Determine the [X, Y] coordinate at the center of the cell enclosing the given text.  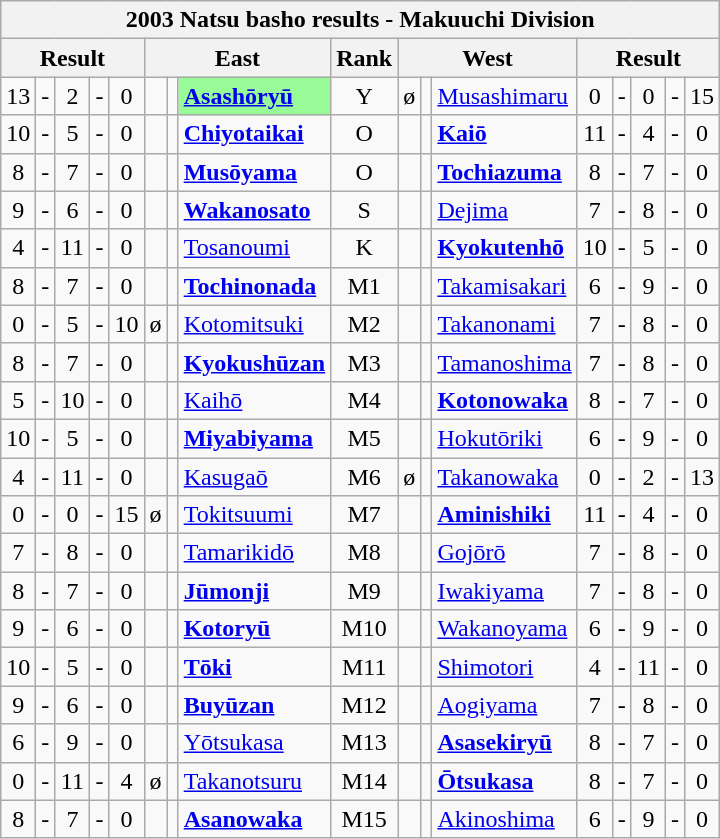
Y [364, 96]
West [488, 58]
Kaiō [504, 134]
Takamisakari [504, 286]
M4 [364, 400]
Takanotsuru [254, 781]
K [364, 248]
M14 [364, 781]
Asanowaka [254, 819]
Buyūzan [254, 705]
Tamarikidō [254, 553]
Kaihō [254, 400]
Asashōryū [254, 96]
M13 [364, 743]
Hokutōriki [504, 438]
Kotomitsuki [254, 324]
M9 [364, 591]
Aogiyama [504, 705]
Tamanoshima [504, 362]
Musashimaru [504, 96]
Wakanoyama [504, 629]
Takanowaka [504, 477]
S [364, 210]
Shimotori [504, 667]
Wakanosato [254, 210]
Dejima [504, 210]
M15 [364, 819]
Kotoryū [254, 629]
Musōyama [254, 172]
M6 [364, 477]
Takanonami [504, 324]
Asasekiryū [504, 743]
Yōtsukasa [254, 743]
Tochiazuma [504, 172]
Kyokushūzan [254, 362]
Ōtsukasa [504, 781]
M5 [364, 438]
Tōki [254, 667]
M8 [364, 553]
Rank [364, 58]
M11 [364, 667]
M3 [364, 362]
2003 Natsu basho results - Makuuchi Division [360, 20]
M1 [364, 286]
Kyokutenhō [504, 248]
Kotonowaka [504, 400]
Tokitsuumi [254, 515]
East [238, 58]
Tochinonada [254, 286]
Chiyotaikai [254, 134]
M2 [364, 324]
Tosanoumi [254, 248]
Jūmonji [254, 591]
Gojōrō [504, 553]
Aminishiki [504, 515]
Akinoshima [504, 819]
Miyabiyama [254, 438]
Iwakiyama [504, 591]
M12 [364, 705]
M10 [364, 629]
M7 [364, 515]
Kasugaō [254, 477]
